Scan for the cell matching the given text and deliver its (x, y) coordinate at center. 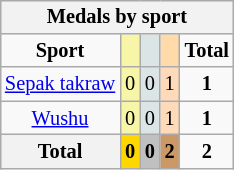
Sepak takraw (60, 84)
Medals by sport (117, 17)
Wushu (60, 118)
Sport (60, 51)
